Provide the [X, Y] coordinate of the cell's center where the given text is located.  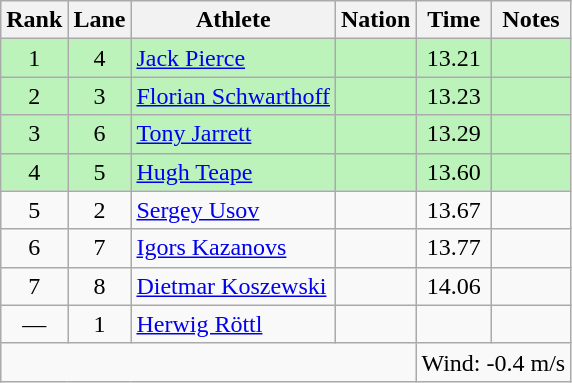
Dietmar Koszewski [234, 286]
Florian Schwarthoff [234, 96]
Tony Jarrett [234, 134]
Sergey Usov [234, 210]
Herwig Röttl [234, 324]
14.06 [454, 286]
Hugh Teape [234, 172]
Nation [376, 20]
Athlete [234, 20]
Time [454, 20]
Wind: -0.4 m/s [494, 362]
8 [100, 286]
Jack Pierce [234, 58]
Rank [34, 20]
Lane [100, 20]
— [34, 324]
13.77 [454, 248]
13.67 [454, 210]
13.60 [454, 172]
Igors Kazanovs [234, 248]
13.29 [454, 134]
13.21 [454, 58]
Notes [530, 20]
13.23 [454, 96]
